Provide the (X, Y) coordinate of the cell's center where the given text is located.  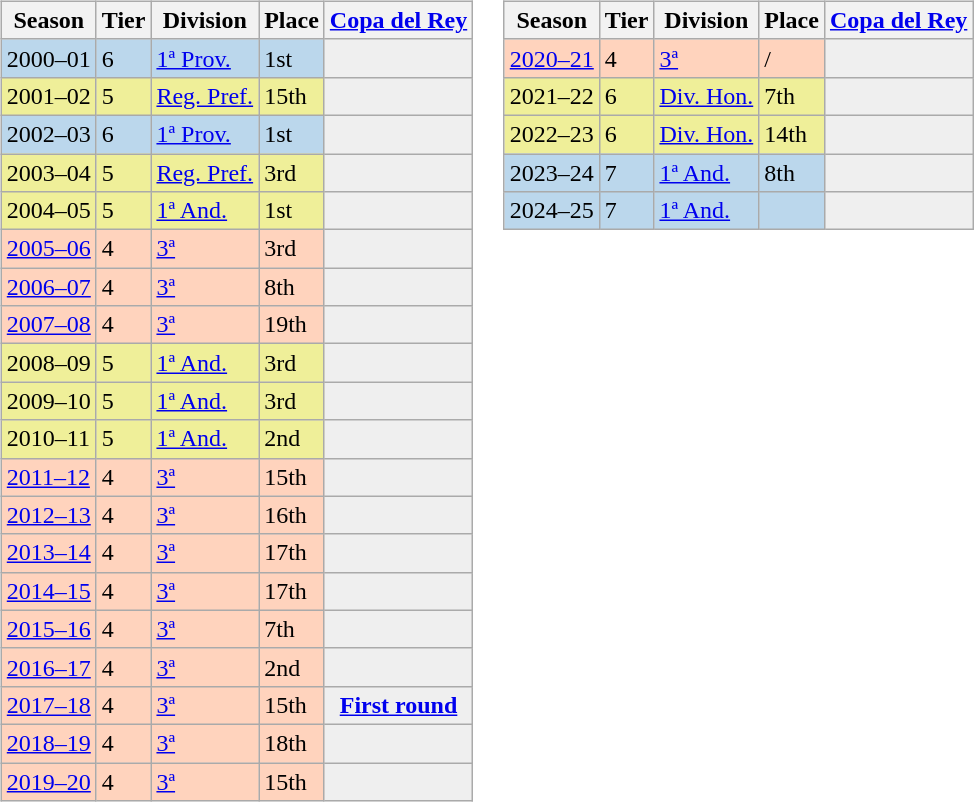
2023–24 (552, 173)
2007–08 (48, 325)
2015–16 (48, 629)
2009–10 (48, 401)
19th (292, 325)
2021–22 (552, 96)
2005–06 (48, 249)
2012–13 (48, 515)
First round (398, 705)
2001–02 (48, 96)
2013–14 (48, 553)
2022–23 (552, 134)
14th (792, 134)
2019–20 (48, 781)
2006–07 (48, 287)
2014–15 (48, 591)
2000–01 (48, 58)
2016–17 (48, 667)
2018–19 (48, 743)
2011–12 (48, 477)
/ (792, 58)
2008–09 (48, 363)
2010–11 (48, 439)
2003–04 (48, 173)
2004–05 (48, 211)
2002–03 (48, 134)
2017–18 (48, 705)
2020–21 (552, 58)
18th (292, 743)
16th (292, 515)
2024–25 (552, 211)
